Return the [X, Y] coordinate for the center point of the cell that contains the specified text.  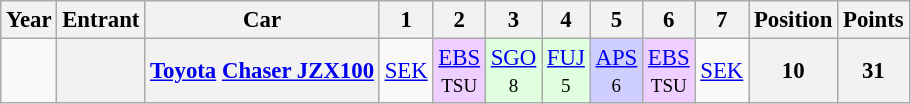
Car [262, 20]
5 [616, 20]
4 [566, 20]
1 [406, 20]
Toyota Chaser JZX100 [262, 72]
6 [669, 20]
Position [794, 20]
10 [794, 72]
SGO8 [513, 72]
7 [722, 20]
Year [29, 20]
2 [459, 20]
Entrant [101, 20]
FUJ5 [566, 72]
3 [513, 20]
31 [874, 72]
APS6 [616, 72]
Points [874, 20]
